From the cell containing the given text, extract its center point as (X, Y) coordinate. 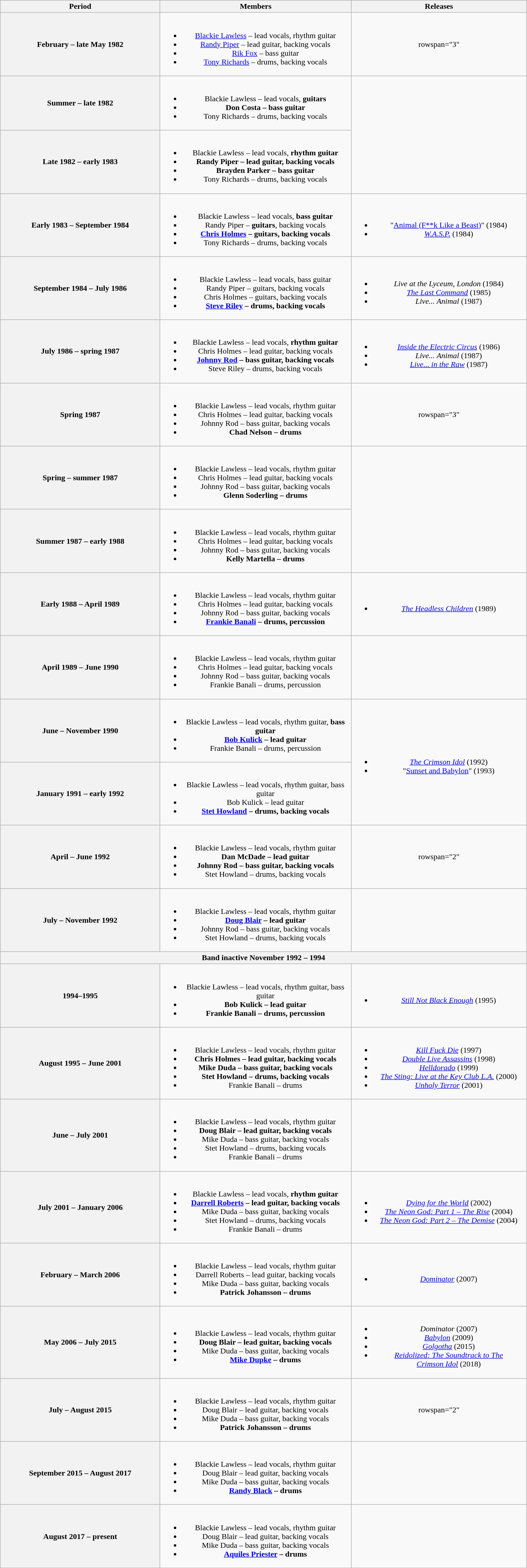
August 1995 – June 2001 (80, 1063)
Early 1983 – September 1984 (80, 225)
August 2017 – present (80, 1536)
Early 1988 – April 1989 (80, 604)
Blackie Lawless – lead vocals, rhythm guitarChris Holmes – lead guitar, backing vocalsJohnny Rod – bass guitar, backing vocalsKelly Martella – drums (256, 541)
June – November 1990 (80, 730)
Dying for the World (2002)The Neon God: Part 1 – The Rise (2004)The Neon God: Part 2 – The Demise (2004) (439, 1207)
Live at the Lyceum, London (1984)The Last Command (1985)Live... Animal (1987) (439, 288)
May 2006 – July 2015 (80, 1342)
Blackie Lawless – lead vocals, rhythm guitarDoug Blair – lead guitar, backing vocalsMike Duda – bass guitar, backing vocalsPatrick Johansson – drums (256, 1410)
September 2015 – August 2017 (80, 1473)
July 2001 – January 2006 (80, 1207)
1994–1995 (80, 996)
April 1989 – June 1990 (80, 667)
July – November 1992 (80, 920)
Summer 1987 – early 1988 (80, 541)
Blackie Lawless – lead vocals, rhythm guitarDoug Blair – lead guitar, backing vocalsMike Duda – bass guitar, backing vocalsAquiles Priester – drums (256, 1536)
February – late May 1982 (80, 44)
Blackie Lawless – lead vocals, rhythm guitarDoug Blair – lead guitar, backing vocalsMike Duda – bass guitar, backing vocalsMike Dupke – drums (256, 1342)
Summer – late 1982 (80, 103)
Kill Fuck Die (1997)Double Live Assassins (1998)Helldorado (1999)The Sting: Live at the Key Club L.A. (2000)Unholy Terror (2001) (439, 1063)
Blackie Lawless – lead vocals, rhythm guitarChris Holmes – lead guitar, backing vocalsJohnny Rod – bass guitar, backing vocalsChad Nelson – drums (256, 414)
July 1986 – spring 1987 (80, 351)
Blackie Lawless – lead vocals, rhythm guitarRandy Piper – lead guitar, backing vocalsRik Fox – bass guitarTony Richards – drums, backing vocals (256, 44)
Dominator (2007) (439, 1275)
February – March 2006 (80, 1275)
Still Not Black Enough (1995) (439, 996)
January 1991 – early 1992 (80, 794)
Blackie Lawless – lead vocals, guitarsDon Costa – bass guitarTony Richards – drums, backing vocals (256, 103)
Dominator (2007) Babylon (2009)Golgotha (2015)Reidolized: The Soundtrack to TheCrimson Idol (2018) (439, 1342)
Releases (439, 7)
Blackie Lawless – lead vocals, rhythm guitarDoug Blair – lead guitar Johnny Rod – bass guitar, backing vocalsStet Howland – drums, backing vocals (256, 920)
July – August 2015 (80, 1410)
Members (256, 7)
The Headless Children (1989) (439, 604)
Period (80, 7)
Late 1982 – early 1983 (80, 162)
Blackie Lawless – lead vocals, rhythm guitarDoug Blair – lead guitar, backing vocalsMike Duda – bass guitar, backing vocalsRandy Black – drums (256, 1473)
Blackie Lawless – lead vocals, rhythm guitarChris Holmes – lead guitar, backing vocalsJohnny Rod – bass guitar, backing vocalsGlenn Soderling – drums (256, 478)
"Animal (F**k Like a Beast)" (1984)W.A.S.P. (1984) (439, 225)
Band inactive November 1992 – 1994 (264, 958)
Blackie Lawless – lead vocals, rhythm guitar, bass guitarBob Kulick – lead guitar Stet Howland – drums, backing vocals (256, 794)
April – June 1992 (80, 857)
September 1984 – July 1986 (80, 288)
Blackie Lawless – lead vocals, rhythm guitarDan McDade – lead guitar Johnny Rod – bass guitar, backing vocalsStet Howland – drums, backing vocals (256, 857)
Inside the Electric Circus (1986)Live... Animal (1987) Live... in the Raw (1987) (439, 351)
Spring – summer 1987 (80, 478)
The Crimson Idol (1992)"Sunset and Babylon" (1993) (439, 762)
June – July 2001 (80, 1135)
Spring 1987 (80, 414)
